Search for the cell housing the specified text and yield its [x, y] center coordinate. 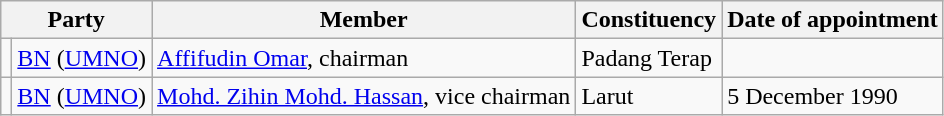
Larut [649, 96]
Padang Terap [649, 58]
Member [364, 20]
Mohd. Zihin Mohd. Hassan, vice chairman [364, 96]
Affifudin Omar, chairman [364, 58]
Date of appointment [833, 20]
5 December 1990 [833, 96]
Party [76, 20]
Constituency [649, 20]
